Return the [x, y] coordinate for the center point of the cell that contains the specified text.  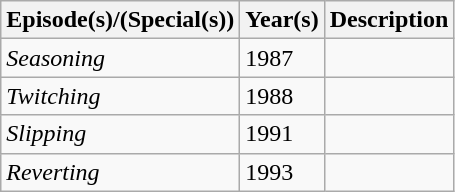
1988 [282, 96]
1987 [282, 58]
Slipping [120, 134]
Episode(s)/(Special(s)) [120, 20]
1993 [282, 172]
Seasoning [120, 58]
1991 [282, 134]
Reverting [120, 172]
Year(s) [282, 20]
Twitching [120, 96]
Description [389, 20]
